Locate the cell with the specified text and output its [x, y] center coordinate. 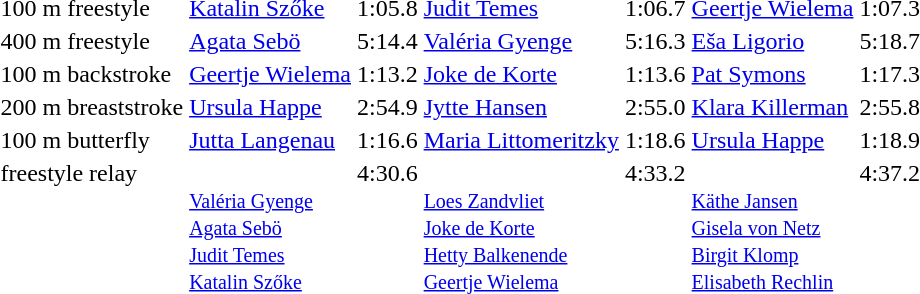
Geertje Wielema [270, 74]
Jytte Hansen [521, 107]
Valéria Gyenge [521, 41]
Jutta Langenau [270, 140]
Maria Littomeritzky [521, 140]
2:54.9 [387, 107]
1:13.2 [387, 74]
Joke de Korte [521, 74]
2:55.0 [655, 107]
5:16.3 [655, 41]
Eša Ligorio [772, 41]
1:18.6 [655, 140]
5:14.4 [387, 41]
1:13.6 [655, 74]
Klara Killerman [772, 107]
Pat Symons [772, 74]
Agata Sebö [270, 41]
1:16.6 [387, 140]
